For the text-containing cell, return its midpoint in (X, Y) coordinate format. 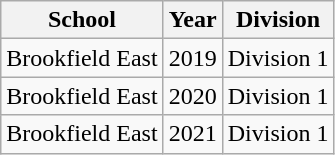
2020 (192, 96)
School (82, 20)
Year (192, 20)
2019 (192, 58)
Division (278, 20)
2021 (192, 134)
